Identify which cell holds the provided text, then report its [x, y] central coordinate. 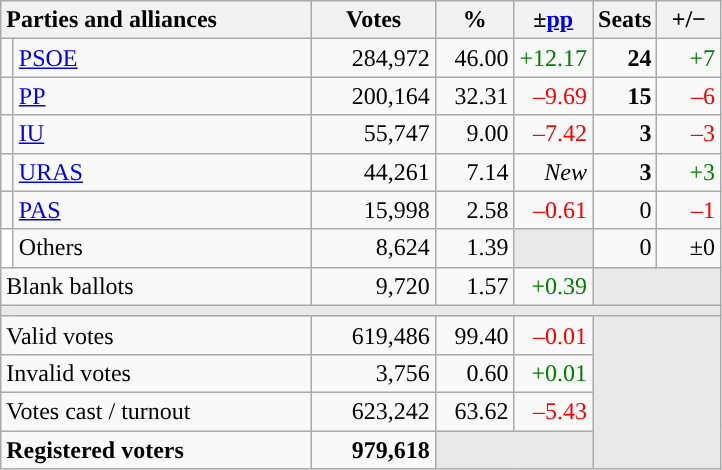
–7.42 [554, 134]
Votes [374, 20]
Votes cast / turnout [156, 411]
±pp [554, 20]
–3 [689, 134]
15 [625, 96]
619,486 [374, 335]
–5.43 [554, 411]
New [554, 172]
24 [625, 58]
+/− [689, 20]
URAS [162, 172]
32.31 [474, 96]
IU [162, 134]
PP [162, 96]
2.58 [474, 210]
+0.01 [554, 373]
46.00 [474, 58]
–0.01 [554, 335]
15,998 [374, 210]
3,756 [374, 373]
8,624 [374, 248]
+7 [689, 58]
623,242 [374, 411]
–9.69 [554, 96]
0.60 [474, 373]
Seats [625, 20]
1.57 [474, 286]
9.00 [474, 134]
7.14 [474, 172]
PAS [162, 210]
+12.17 [554, 58]
Registered voters [156, 449]
Parties and alliances [156, 20]
284,972 [374, 58]
–0.61 [554, 210]
1.39 [474, 248]
% [474, 20]
99.40 [474, 335]
44,261 [374, 172]
–6 [689, 96]
200,164 [374, 96]
PSOE [162, 58]
63.62 [474, 411]
Others [162, 248]
+0.39 [554, 286]
+3 [689, 172]
Invalid votes [156, 373]
Valid votes [156, 335]
–1 [689, 210]
55,747 [374, 134]
Blank ballots [156, 286]
±0 [689, 248]
9,720 [374, 286]
979,618 [374, 449]
